Pinpoint the cell where the given text exists, returning its (X, Y) midpoint coordinate. 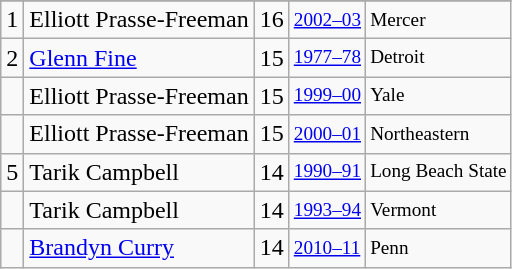
Yale (439, 96)
Mercer (439, 20)
2 (12, 58)
2002–03 (327, 20)
Long Beach State (439, 172)
Northeastern (439, 134)
16 (272, 20)
Glenn Fine (139, 58)
Vermont (439, 210)
Penn (439, 248)
1993–94 (327, 210)
1977–78 (327, 58)
2000–01 (327, 134)
2010–11 (327, 248)
1990–91 (327, 172)
5 (12, 172)
1 (12, 20)
1999–00 (327, 96)
Detroit (439, 58)
Brandyn Curry (139, 248)
